Locate the cell with the specified text and output its [X, Y] center coordinate. 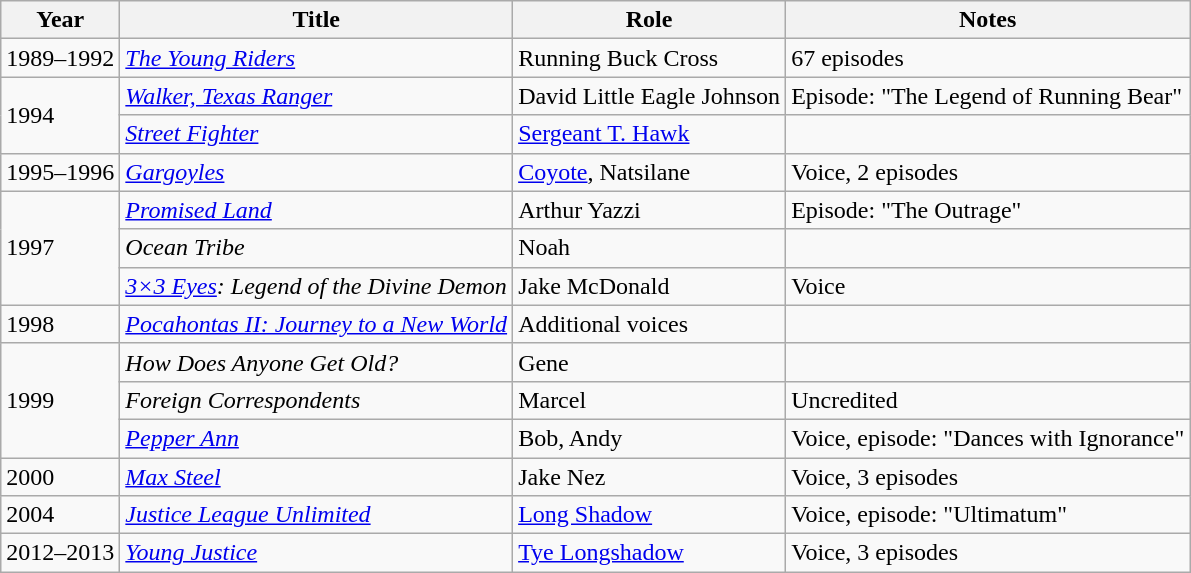
Jake McDonald [650, 286]
Marcel [650, 400]
Voice, episode: "Ultimatum" [988, 515]
Voice, episode: "Dances with Ignorance" [988, 438]
Sergeant T. Hawk [650, 134]
1999 [60, 400]
1994 [60, 115]
Max Steel [316, 477]
Street Fighter [316, 134]
2004 [60, 515]
Voice, 2 episodes [988, 172]
3×3 Eyes: Legend of the Divine Demon [316, 286]
Gene [650, 362]
Arthur Yazzi [650, 210]
2012–2013 [60, 553]
Pocahontas II: Journey to a New World [316, 324]
2000 [60, 477]
Jake Nez [650, 477]
Tye Longshadow [650, 553]
Ocean Tribe [316, 248]
Running Buck Cross [650, 58]
The Young Riders [316, 58]
Foreign Correspondents [316, 400]
Young Justice [316, 553]
Justice League Unlimited [316, 515]
1997 [60, 248]
Notes [988, 20]
Walker, Texas Ranger [316, 96]
Episode: "The Legend of Running Bear" [988, 96]
Additional voices [650, 324]
Pepper Ann [316, 438]
1989–1992 [60, 58]
Gargoyles [316, 172]
Voice [988, 286]
Promised Land [316, 210]
How Does Anyone Get Old? [316, 362]
Long Shadow [650, 515]
Episode: "The Outrage" [988, 210]
Title [316, 20]
67 episodes [988, 58]
1998 [60, 324]
Bob, Andy [650, 438]
Coyote, Natsilane [650, 172]
Noah [650, 248]
Year [60, 20]
Uncredited [988, 400]
1995–1996 [60, 172]
Role [650, 20]
David Little Eagle Johnson [650, 96]
